Locate the cell with the specified text and output its [X, Y] center coordinate. 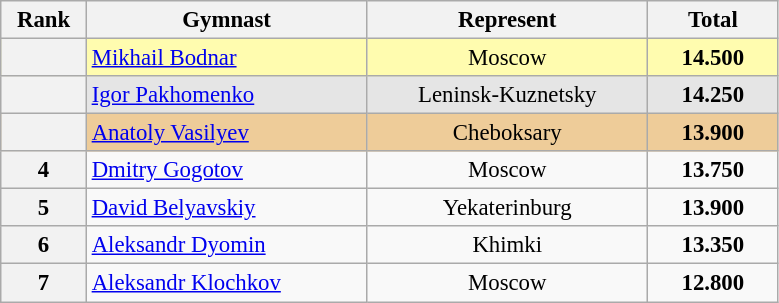
13.750 [714, 170]
Dmitry Gogotov [226, 170]
4 [44, 170]
13.350 [714, 245]
Aleksandr Dyomin [226, 245]
Anatoly Vasilyev [226, 133]
14.500 [714, 58]
Rank [44, 20]
Mikhail Bodnar [226, 58]
Represent [508, 20]
6 [44, 245]
Total [714, 20]
Gymnast [226, 20]
7 [44, 283]
Igor Pakhomenko [226, 95]
12.800 [714, 283]
14.250 [714, 95]
5 [44, 208]
Aleksandr Klochkov [226, 283]
Yekaterinburg [508, 208]
Leninsk-Kuznetsky [508, 95]
Cheboksary [508, 133]
David Belyavskiy [226, 208]
Khimki [508, 245]
